Return [X, Y] of the center of cell containing provided text 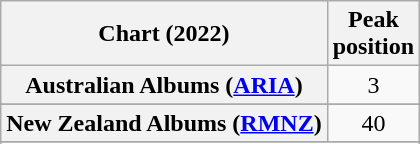
Australian Albums (ARIA) [164, 85]
New Zealand Albums (RMNZ) [164, 123]
3 [373, 85]
Chart (2022) [164, 34]
Peakposition [373, 34]
40 [373, 123]
